Provide the (X, Y) coordinate of the cell's center where the given text is located.  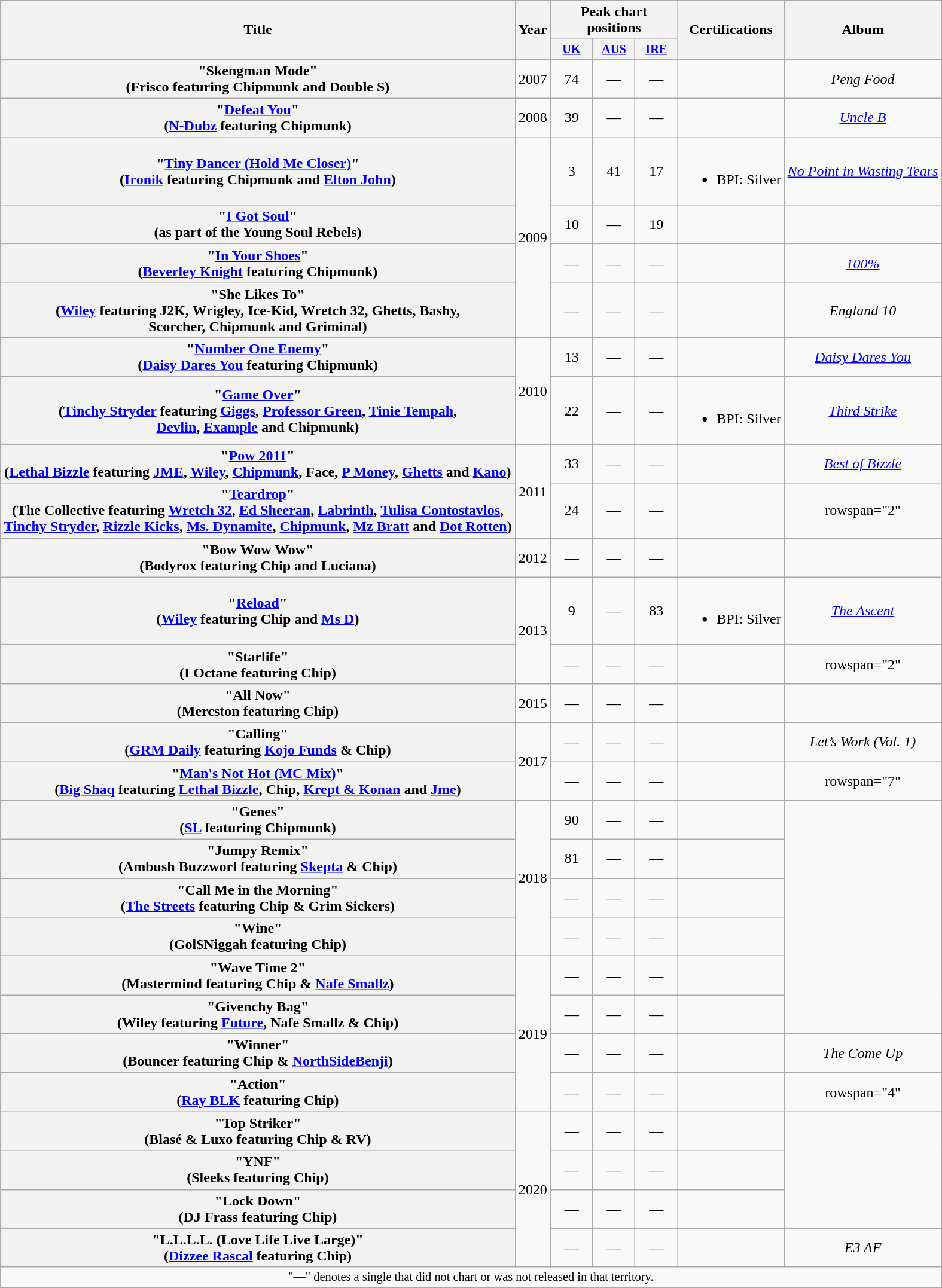
100% (862, 263)
"I Got Soul"(as part of the Young Soul Rebels) (258, 225)
"Call Me in the Morning"(The Streets featuring Chip & Grim Sickers) (258, 898)
13 (572, 358)
22 (572, 410)
81 (572, 859)
"She Likes To"(Wiley featuring J2K, Wrigley, Ice-Kid, Wretch 32, Ghetts, Bashy, Scorcher, Chipmunk and Griminal) (258, 310)
"Reload"(Wiley featuring Chip and Ms D) (258, 611)
Third Strike (862, 410)
2019 (532, 1034)
"Number One Enemy"(Daisy Dares You featuring Chipmunk) (258, 358)
2009 (532, 238)
IRE (657, 50)
2018 (532, 878)
"In Your Shoes"(Beverley Knight featuring Chipmunk) (258, 263)
9 (572, 611)
AUS (614, 50)
83 (657, 611)
2015 (532, 703)
Let’s Work (Vol. 1) (862, 741)
17 (657, 171)
"Givenchy Bag"(Wiley featuring Future, Nafe Smallz & Chip) (258, 1014)
"Action"(Ray BLK featuring Chip) (258, 1092)
2010 (532, 391)
2008 (532, 118)
3 (572, 171)
Daisy Dares You (862, 358)
England 10 (862, 310)
41 (614, 171)
"Skengman Mode" (Frisco featuring Chipmunk and Double S) (258, 79)
"Game Over"(Tinchy Stryder featuring Giggs, Professor Green, Tinie Tempah, Devlin, Example and Chipmunk) (258, 410)
The Ascent (862, 611)
"Wave Time 2"(Mastermind featuring Chip & Nafe Smallz) (258, 976)
2012 (532, 557)
"Man's Not Hot (MC Mix)"(Big Shaq featuring Lethal Bizzle, Chip, Krept & Konan and Jme) (258, 781)
Best of Bizzle (862, 464)
"—" denotes a single that did not chart or was not released in that territory. (471, 1277)
2017 (532, 761)
Peak chart positions (614, 20)
"L.L.L.L. (Love Life Live Large)"(Dizzee Rascal featuring Chip) (258, 1247)
"Genes"(SL featuring Chipmunk) (258, 819)
The Come Up (862, 1054)
"Top Striker"(Blasé & Luxo featuring Chip & RV) (258, 1131)
"Calling"(GRM Daily featuring Kojo Funds & Chip) (258, 741)
"Pow 2011"(Lethal Bizzle featuring JME, Wiley, Chipmunk, Face, P Money, Ghetts and Kano) (258, 464)
"Bow Wow Wow"(Bodyrox featuring Chip and Luciana) (258, 557)
10 (572, 225)
Year (532, 30)
"Wine"(Gol$Niggah featuring Chip) (258, 936)
rowspan="4" (862, 1092)
"Tiny Dancer (Hold Me Closer)"(Ironik featuring Chipmunk and Elton John) (258, 171)
39 (572, 118)
33 (572, 464)
"Lock Down"(DJ Frass featuring Chip) (258, 1209)
Title (258, 30)
2020 (532, 1189)
2013 (532, 630)
"Starlife"(I Octane featuring Chip) (258, 664)
19 (657, 225)
No Point in Wasting Tears (862, 171)
"All Now"(Mercston featuring Chip) (258, 703)
Certifications (731, 30)
"Defeat You"(N-Dubz featuring Chipmunk) (258, 118)
24 (572, 511)
"YNF"(Sleeks featuring Chip) (258, 1170)
Peng Food (862, 79)
2007 (532, 79)
Uncle B (862, 118)
90 (572, 819)
UK (572, 50)
"Winner"(Bouncer featuring Chip & NorthSideBenji) (258, 1054)
"Jumpy Remix"(Ambush Buzzworl featuring Skepta & Chip) (258, 859)
2011 (532, 492)
rowspan="7" (862, 781)
Album (862, 30)
E3 AF (862, 1247)
74 (572, 79)
